Identify which cell holds the provided text, then report its (X, Y) central coordinate. 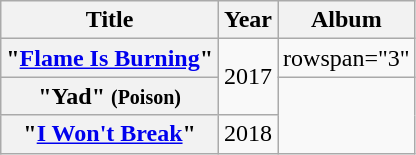
"I Won't Break" (110, 134)
"Flame Is Burning" (110, 58)
"Yad" (Poison) (110, 96)
Album (347, 20)
Year (248, 20)
rowspan="3" (347, 58)
Title (110, 20)
2017 (248, 77)
2018 (248, 134)
